From the cell containing the given text, extract its center point as [X, Y] coordinate. 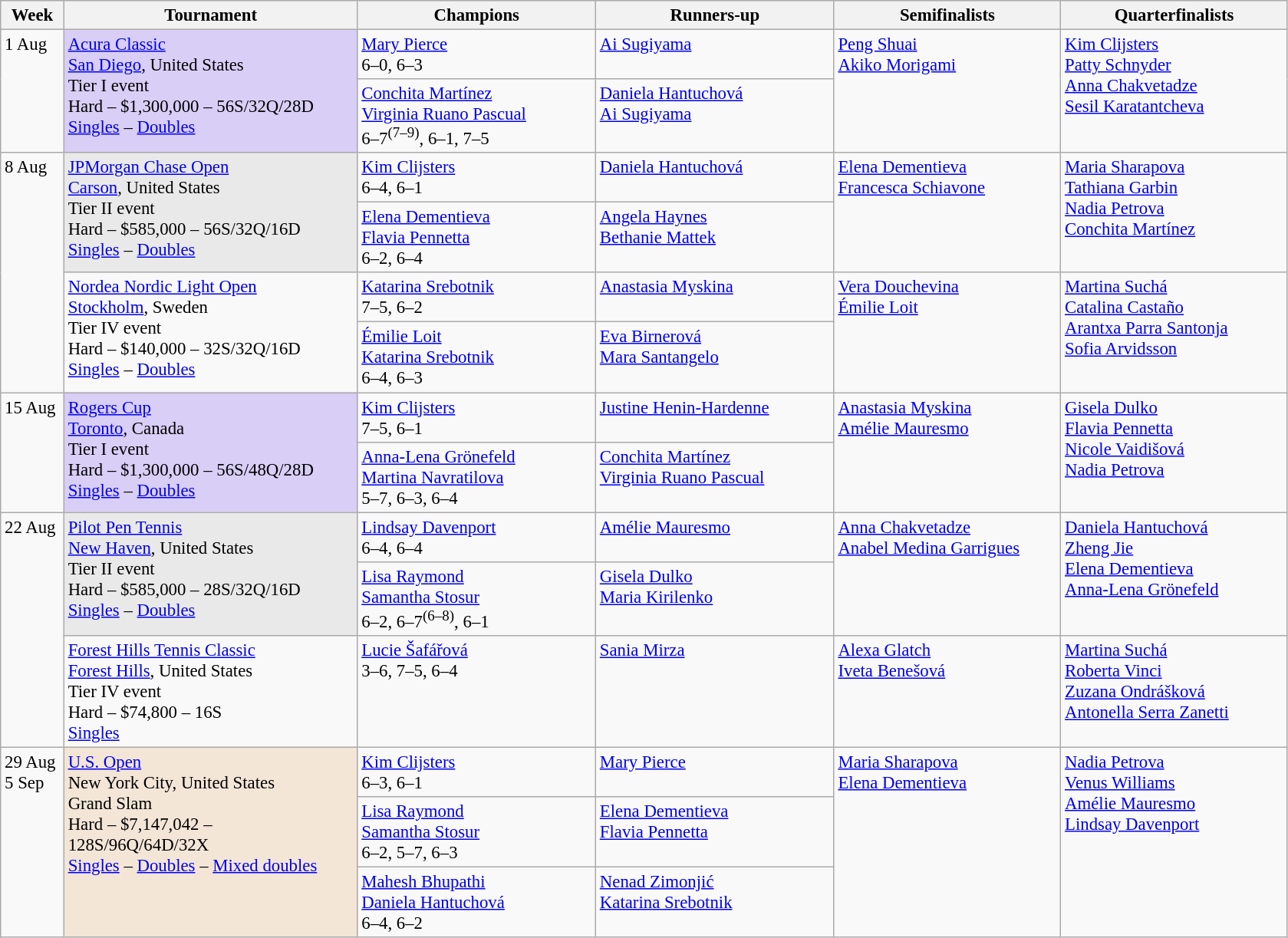
Gisela Dulko Flavia Pennetta Nicole Vaidišová Nadia Petrova [1174, 453]
Justine Henin-Hardenne [715, 417]
Lisa Raymond Samantha Stosur6–2, 6–7(6–8), 6–1 [477, 598]
JPMorgan Chase Open Carson, United States Tier II eventHard – $585,000 – 56S/32Q/16D Singles – Doubles [210, 212]
Forest Hills Tennis Classic Forest Hills, United States Tier IV eventHard – $74,800 – 16S Singles [210, 692]
15 Aug [32, 453]
8 Aug [32, 272]
29 Aug5 Sep [32, 842]
Anna Chakvetadze Anabel Medina Garrigues [947, 574]
Anna-Lena Grönefeld Martina Navratilova5–7, 6–3, 6–4 [477, 477]
Lucie Šafářová 3–6, 7–5, 6–4 [477, 692]
Sania Mirza [715, 692]
Kim Clijsters 6–3, 6–1 [477, 772]
Nenad Zimonjić Katarina Srebotnik [715, 902]
Mary Pierce 6–0, 6–3 [477, 55]
Elena Dementieva Flavia Pennetta6–2, 6–4 [477, 238]
Acura Classic San Diego, United States Tier I eventHard – $1,300,000 – 56S/32Q/28D Singles – Doubles [210, 92]
Quarterfinalists [1174, 15]
Lisa Raymond Samantha Stosur6–2, 5–7, 6–3 [477, 832]
Kim Clijsters 6–4, 6–1 [477, 178]
Eva Birnerová Mara Santangelo [715, 357]
Daniela Hantuchová [715, 178]
Kim Clijsters Patty Schnyder Anna Chakvetadze Sesil Karatantcheva [1174, 92]
Semifinalists [947, 15]
Week [32, 15]
Peng Shuai Akiko Morigami [947, 92]
Anastasia Myskina Amélie Mauresmo [947, 453]
Maria Sharapova Elena Dementieva [947, 842]
Champions [477, 15]
Daniela Hantuchová Zheng Jie Elena Dementieva Anna-Lena Grönefeld [1174, 574]
Vera Douchevina Émilie Loit [947, 333]
Kim Clijsters 7–5, 6–1 [477, 417]
Pilot Pen Tennis New Haven, United States Tier II eventHard – $585,000 – 28S/32Q/16DSingles – Doubles [210, 574]
Émilie Loit Katarina Srebotnik6–4, 6–3 [477, 357]
Alexa Glatch Iveta Benešová [947, 692]
Maria Sharapova Tathiana Garbin Nadia Petrova Conchita Martínez [1174, 212]
Mahesh Bhupathi Daniela Hantuchová6–4, 6–2 [477, 902]
Martina Suchá Catalina Castaño Arantxa Parra Santonja Sofia Arvidsson [1174, 333]
Nadia Petrova Venus Williams Amélie Mauresmo Lindsay Davenport [1174, 842]
Martina Suchá Roberta Vinci Zuzana Ondrášková Antonella Serra Zanetti [1174, 692]
Elena Dementieva Flavia Pennetta [715, 832]
22 Aug [32, 630]
Conchita Martínez Virginia Ruano Pascual [715, 477]
Rogers Cup Toronto, Canada Tier I eventHard – $1,300,000 – 56S/48Q/28D Singles – Doubles [210, 453]
Conchita Martínez Virginia Ruano Pascual6–7(7–9), 6–1, 7–5 [477, 116]
Ai Sugiyama [715, 55]
Lindsay Davenport 6–4, 6–4 [477, 537]
Mary Pierce [715, 772]
Daniela Hantuchová Ai Sugiyama [715, 116]
Katarina Srebotnik 7–5, 6–2 [477, 298]
Anastasia Myskina [715, 298]
Nordea Nordic Light Open Stockholm, Sweden Tier IV eventHard – $140,000 – 32S/32Q/16DSingles – Doubles [210, 333]
Elena Dementieva Francesca Schiavone [947, 212]
U.S. Open New York City, United States Grand SlamHard – $7,147,042 – 128S/96Q/64D/32XSingles – Doubles – Mixed doubles [210, 842]
Tournament [210, 15]
Angela Haynes Bethanie Mattek [715, 238]
Gisela Dulko Maria Kirilenko [715, 598]
Amélie Mauresmo [715, 537]
1 Aug [32, 92]
Runners-up [715, 15]
